Return the (X, Y) coordinate for the center point of the cell that contains the specified text.  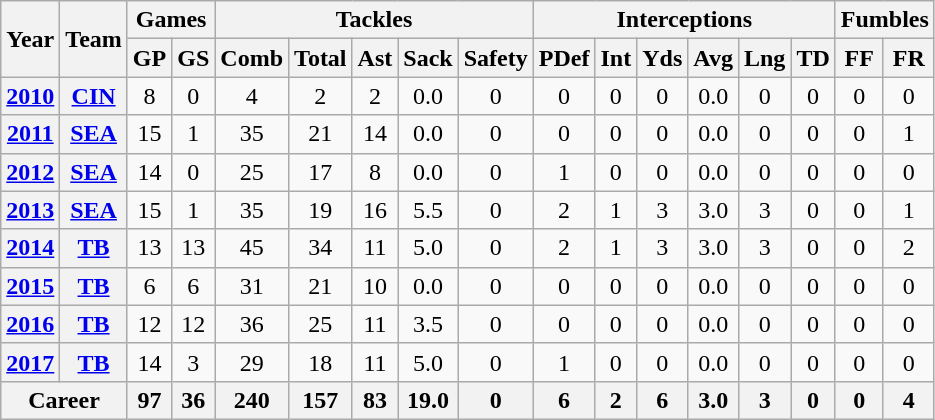
Comb (252, 58)
Yds (662, 58)
31 (252, 286)
GP (149, 58)
Total (321, 58)
240 (252, 400)
3.5 (428, 324)
2014 (30, 248)
2016 (30, 324)
19.0 (428, 400)
GS (194, 58)
Avg (714, 58)
2010 (30, 96)
Games (170, 20)
Ast (375, 58)
19 (321, 210)
17 (321, 172)
Sack (428, 58)
97 (149, 400)
FF (859, 58)
Tackles (374, 20)
Career (64, 400)
29 (252, 362)
5.5 (428, 210)
Interceptions (684, 20)
16 (375, 210)
PDef (564, 58)
TD (813, 58)
157 (321, 400)
2015 (30, 286)
2011 (30, 134)
34 (321, 248)
10 (375, 286)
Int (616, 58)
2012 (30, 172)
Fumbles (884, 20)
83 (375, 400)
18 (321, 362)
2013 (30, 210)
FR (908, 58)
Year (30, 39)
2017 (30, 362)
45 (252, 248)
Safety (496, 58)
Team (94, 39)
CIN (94, 96)
Lng (764, 58)
